Locate the cell with the specified text and output its [X, Y] center coordinate. 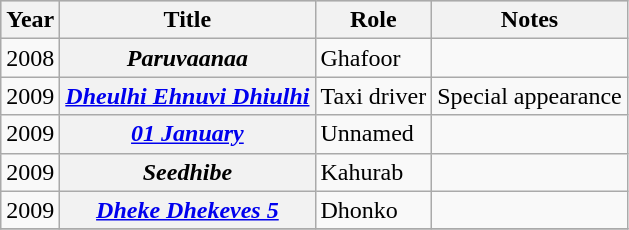
Special appearance [530, 96]
Dhonko [374, 210]
Seedhibe [188, 172]
Ghafoor [374, 58]
01 January [188, 134]
Kahurab [374, 172]
Taxi driver [374, 96]
Dheke Dhekeves 5 [188, 210]
Paruvaanaa [188, 58]
Notes [530, 20]
Unnamed [374, 134]
Title [188, 20]
Role [374, 20]
2008 [30, 58]
Dheulhi Ehnuvi Dhiulhi [188, 96]
Year [30, 20]
